Capture the cell that displays the provided text and extract its [x, y] central coordinate. 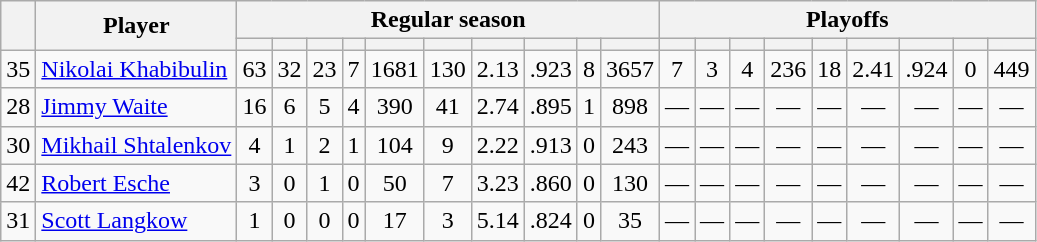
31 [18, 221]
Playoffs [847, 20]
32 [290, 69]
.924 [926, 69]
Regular season [448, 20]
236 [788, 69]
17 [394, 221]
.923 [550, 69]
5.14 [498, 221]
2.74 [498, 107]
2 [324, 145]
6 [290, 107]
.913 [550, 145]
Mikhail Shtalenkov [136, 145]
28 [18, 107]
2.13 [498, 69]
42 [18, 183]
.895 [550, 107]
23 [324, 69]
Player [136, 26]
104 [394, 145]
41 [448, 107]
390 [394, 107]
9 [448, 145]
16 [254, 107]
243 [630, 145]
2.22 [498, 145]
.824 [550, 221]
50 [394, 183]
5 [324, 107]
Scott Langkow [136, 221]
898 [630, 107]
.860 [550, 183]
Jimmy Waite [136, 107]
18 [830, 69]
3657 [630, 69]
2.41 [874, 69]
30 [18, 145]
63 [254, 69]
1681 [394, 69]
8 [588, 69]
Robert Esche [136, 183]
449 [1012, 69]
Nikolai Khabibulin [136, 69]
3.23 [498, 183]
